Search for the cell housing the specified text and yield its [X, Y] center coordinate. 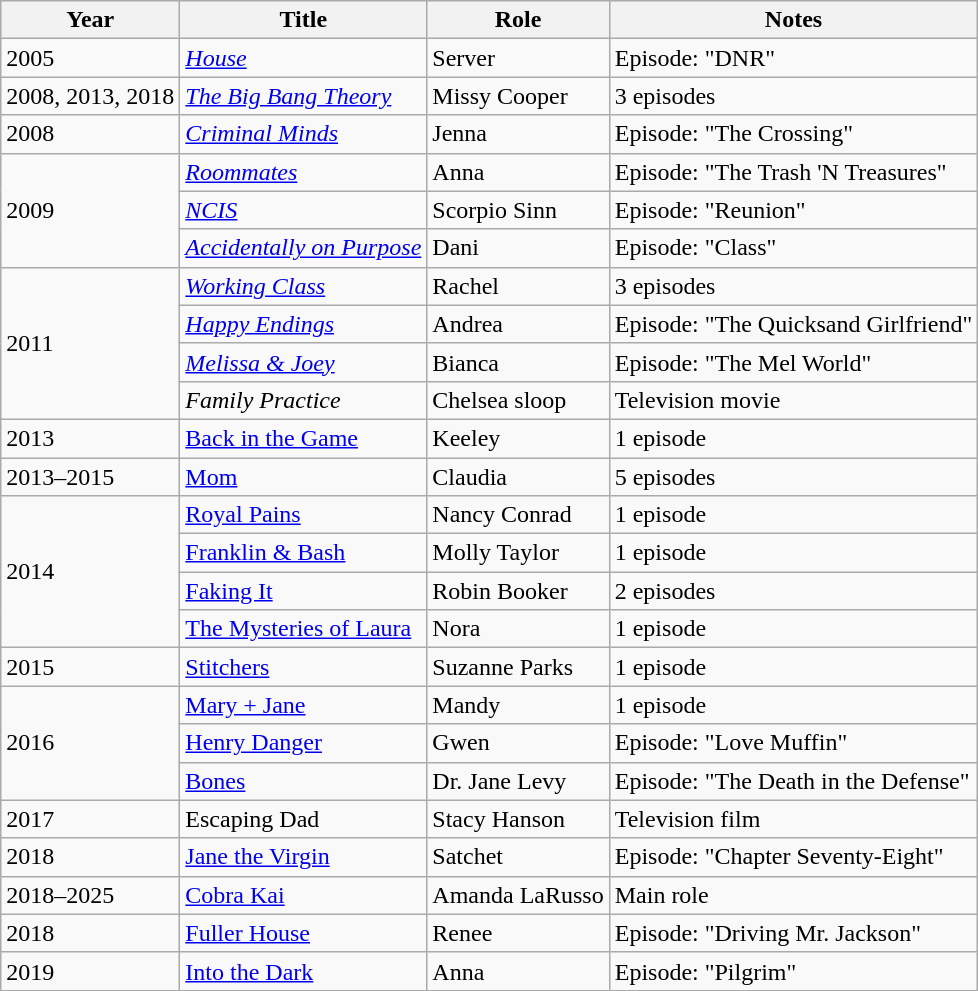
Royal Pains [304, 515]
Episode: "DNR" [794, 58]
2008 [90, 134]
Notes [794, 20]
Mandy [518, 705]
Keeley [518, 438]
Nora [518, 629]
Henry Danger [304, 743]
2019 [90, 971]
Roommates [304, 172]
2014 [90, 572]
Franklin & Bash [304, 553]
Episode: "Reunion" [794, 210]
Fuller House [304, 933]
Accidentally on Purpose [304, 248]
Episode: "The Quicksand Girlfriend" [794, 324]
Bianca [518, 362]
Episode: "The Mel World" [794, 362]
Episode: "The Death in the Defense" [794, 781]
Dr. Jane Levy [518, 781]
Faking It [304, 591]
2016 [90, 743]
Episode: "Pilgrim" [794, 971]
2017 [90, 819]
Working Class [304, 286]
Rachel [518, 286]
Scorpio Sinn [518, 210]
Missy Cooper [518, 96]
Episode: "The Trash 'N Treasures" [794, 172]
Episode: "The Crossing" [794, 134]
2 episodes [794, 591]
Role [518, 20]
Renee [518, 933]
Suzanne Parks [518, 667]
5 episodes [794, 477]
Episode: "Driving Mr. Jackson" [794, 933]
Molly Taylor [518, 553]
Episode: "Love Muffin" [794, 743]
House [304, 58]
Dani [518, 248]
Back in the Game [304, 438]
Gwen [518, 743]
2015 [90, 667]
Jane the Virgin [304, 857]
Episode: "Chapter Seventy-Eight" [794, 857]
The Big Bang Theory [304, 96]
The Mysteries of Laura [304, 629]
Mary + Jane [304, 705]
Bones [304, 781]
2005 [90, 58]
Nancy Conrad [518, 515]
Server [518, 58]
Television movie [794, 400]
Happy Endings [304, 324]
Episode: "Class" [794, 248]
Robin Booker [518, 591]
Title [304, 20]
2011 [90, 343]
Stitchers [304, 667]
Amanda LaRusso [518, 895]
Stacy Hanson [518, 819]
2013 [90, 438]
Year [90, 20]
Melissa & Joey [304, 362]
Television film [794, 819]
Jenna [518, 134]
2018–2025 [90, 895]
Satchet [518, 857]
Family Practice [304, 400]
Criminal Minds [304, 134]
NCIS [304, 210]
2013–2015 [90, 477]
Claudia [518, 477]
Andrea [518, 324]
Into the Dark [304, 971]
Chelsea sloop [518, 400]
Mom [304, 477]
Cobra Kai [304, 895]
Main role [794, 895]
Escaping Dad [304, 819]
2008, 2013, 2018 [90, 96]
2009 [90, 210]
